Output the [x, y] coordinate of the center of the cell containing the given text.  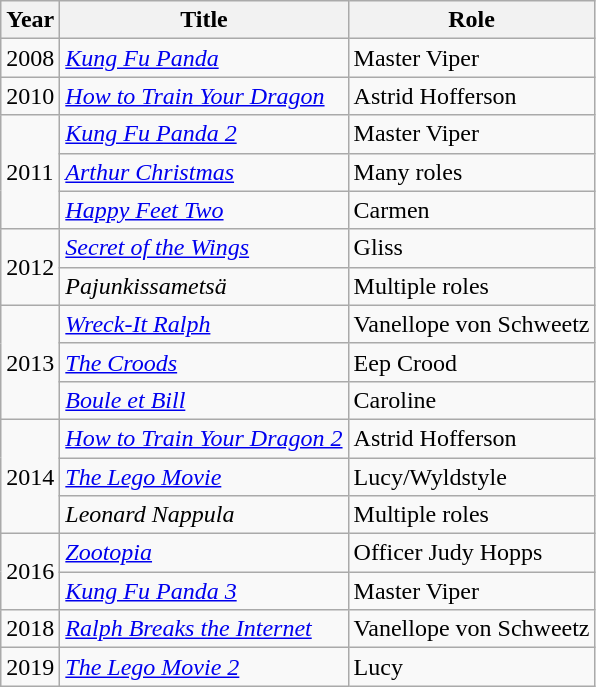
Lucy [472, 667]
Title [204, 20]
Kung Fu Panda [204, 58]
2019 [30, 667]
Gliss [472, 248]
Lucy/Wyldstyle [472, 477]
Carmen [472, 210]
The Lego Movie [204, 477]
2012 [30, 267]
2013 [30, 362]
Pajunkissametsä [204, 286]
Kung Fu Panda 3 [204, 591]
How to Train Your Dragon 2 [204, 438]
Wreck-It Ralph [204, 324]
Kung Fu Panda 2 [204, 134]
Role [472, 20]
Zootopia [204, 553]
Many roles [472, 172]
Arthur Christmas [204, 172]
Eep Crood [472, 362]
Ralph Breaks the Internet [204, 629]
Caroline [472, 400]
2010 [30, 96]
Boule et Bill [204, 400]
The Croods [204, 362]
Officer Judy Hopps [472, 553]
Secret of the Wings [204, 248]
2018 [30, 629]
2014 [30, 476]
2008 [30, 58]
Leonard Nappula [204, 515]
2011 [30, 172]
The Lego Movie 2 [204, 667]
How to Train Your Dragon [204, 96]
Year [30, 20]
Happy Feet Two [204, 210]
2016 [30, 572]
